For the text-containing cell, return its midpoint in (x, y) coordinate format. 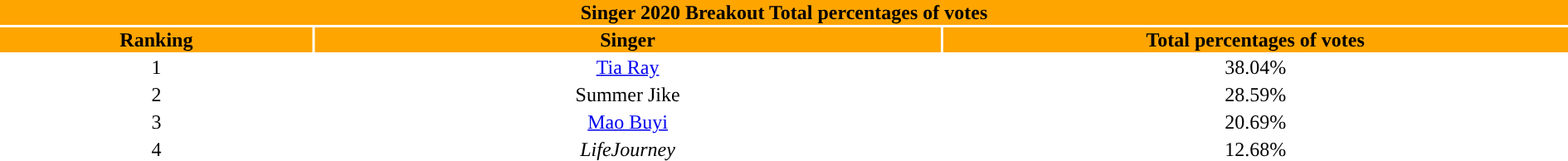
Summer Jike (628, 95)
Total percentages of votes (1255, 40)
Tia Ray (628, 67)
3 (156, 122)
20.69% (1255, 122)
Singer (628, 40)
2 (156, 95)
Ranking (156, 40)
38.04% (1255, 67)
Mao Buyi (628, 122)
28.59% (1255, 95)
1 (156, 67)
Singer 2020 Breakout Total percentages of votes (784, 12)
